Return the (X, Y) coordinate for the center point of the cell that contains the specified text.  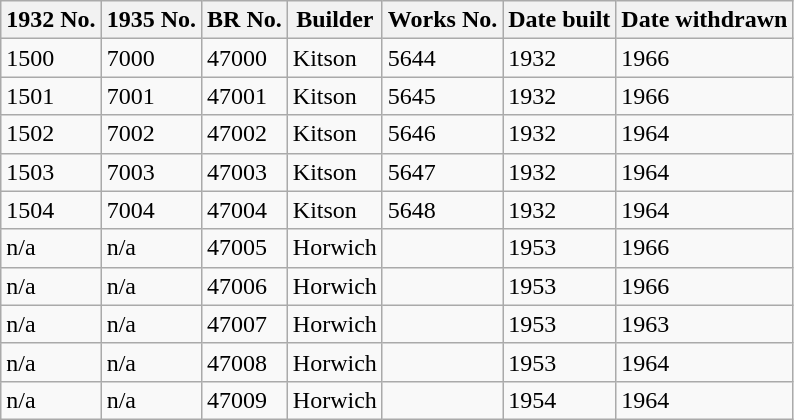
47002 (245, 134)
47003 (245, 172)
5646 (442, 134)
5648 (442, 210)
5644 (442, 58)
47009 (245, 400)
47001 (245, 96)
1502 (51, 134)
1501 (51, 96)
1963 (704, 324)
Builder (334, 20)
47004 (245, 210)
5647 (442, 172)
1935 No. (151, 20)
47008 (245, 362)
1954 (560, 400)
1503 (51, 172)
Date withdrawn (704, 20)
47005 (245, 248)
1500 (51, 58)
7000 (151, 58)
1504 (51, 210)
7004 (151, 210)
1932 No. (51, 20)
47006 (245, 286)
5645 (442, 96)
7003 (151, 172)
Works No. (442, 20)
47007 (245, 324)
Date built (560, 20)
47000 (245, 58)
7001 (151, 96)
BR No. (245, 20)
7002 (151, 134)
